Locate the cell with the specified text and output its [X, Y] center coordinate. 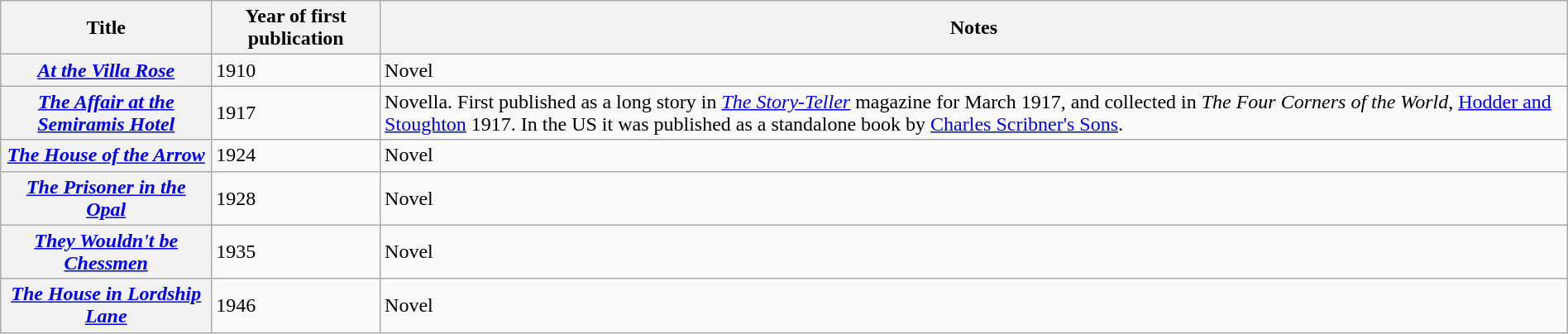
1910 [296, 70]
1928 [296, 198]
1935 [296, 251]
The Affair at the Semiramis Hotel [106, 112]
They Wouldn't be Chessmen [106, 251]
Title [106, 28]
The House of the Arrow [106, 155]
Notes [974, 28]
At the Villa Rose [106, 70]
1917 [296, 112]
1924 [296, 155]
1946 [296, 306]
Year of first publication [296, 28]
The Prisoner in the Opal [106, 198]
The House in Lordship Lane [106, 306]
